Scan for the cell matching the given text and deliver its [x, y] coordinate at center. 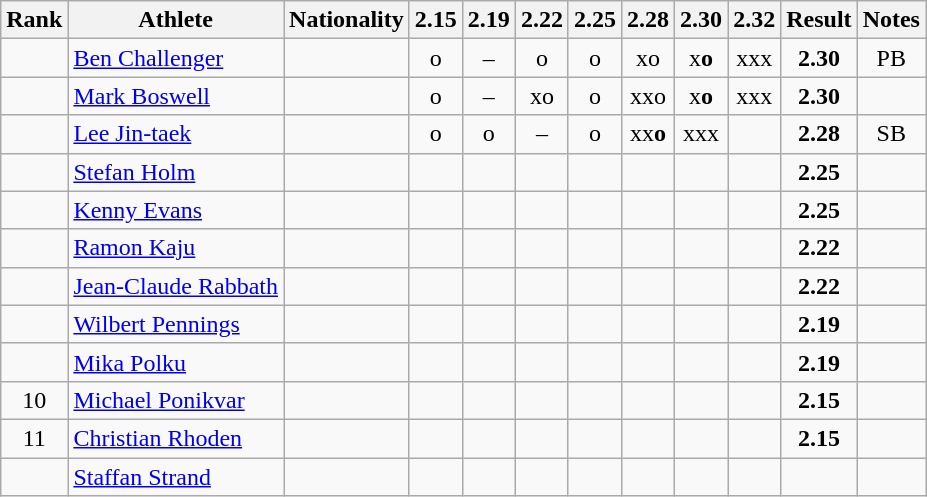
Wilbert Pennings [176, 324]
Ramon Kaju [176, 248]
Rank [34, 20]
Athlete [176, 20]
Staffan Strand [176, 477]
Notes [891, 20]
Mika Polku [176, 362]
Jean-Claude Rabbath [176, 286]
Kenny Evans [176, 210]
Stefan Holm [176, 172]
Nationality [347, 20]
Michael Ponikvar [176, 400]
Ben Challenger [176, 58]
10 [34, 400]
Result [819, 20]
Mark Boswell [176, 96]
SB [891, 134]
2.32 [754, 20]
11 [34, 438]
Lee Jin-taek [176, 134]
Christian Rhoden [176, 438]
PB [891, 58]
